Determine the (x, y) coordinate at the center of the cell enclosing the given text.  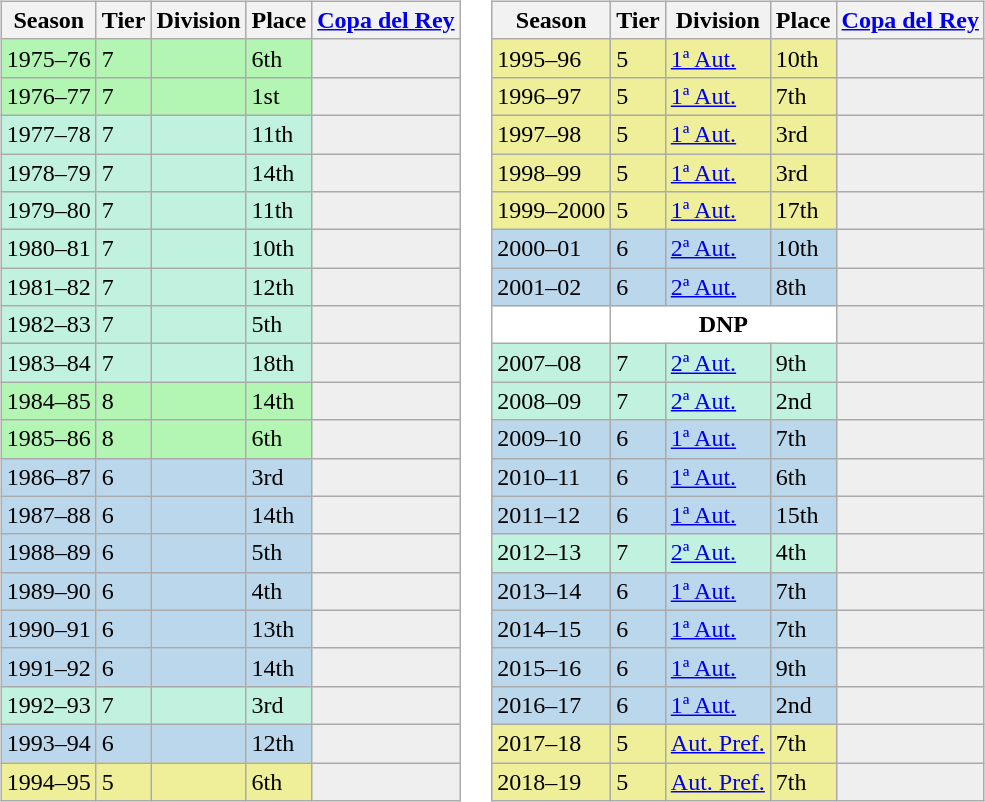
1992–93 (48, 705)
1981–82 (48, 287)
1976–77 (48, 96)
1996–97 (552, 96)
2017–18 (552, 743)
2010–11 (552, 477)
1984–85 (48, 401)
1994–95 (48, 781)
13th (279, 629)
2007–08 (552, 363)
1993–94 (48, 743)
2009–10 (552, 439)
1980–81 (48, 249)
1999–2000 (552, 211)
1985–86 (48, 439)
DNP (724, 325)
1995–96 (552, 58)
2008–09 (552, 401)
1979–80 (48, 211)
17th (803, 211)
15th (803, 515)
1986–87 (48, 477)
1978–79 (48, 173)
1982–83 (48, 325)
1989–90 (48, 591)
2018–19 (552, 781)
1975–76 (48, 58)
2000–01 (552, 249)
2011–12 (552, 515)
2015–16 (552, 667)
1998–99 (552, 173)
18th (279, 363)
1988–89 (48, 553)
1983–84 (48, 363)
2014–15 (552, 629)
1977–78 (48, 134)
8th (803, 287)
2013–14 (552, 591)
2016–17 (552, 705)
1990–91 (48, 629)
1987–88 (48, 515)
2001–02 (552, 287)
1991–92 (48, 667)
1st (279, 96)
1997–98 (552, 134)
2012–13 (552, 553)
